For the text-containing cell, return its midpoint in [X, Y] coordinate format. 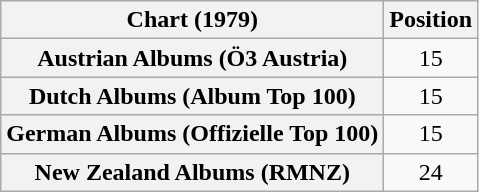
Position [431, 20]
Dutch Albums (Album Top 100) [192, 96]
New Zealand Albums (RMNZ) [192, 172]
Chart (1979) [192, 20]
24 [431, 172]
Austrian Albums (Ö3 Austria) [192, 58]
German Albums (Offizielle Top 100) [192, 134]
